For the text-containing cell, return its midpoint in (x, y) coordinate format. 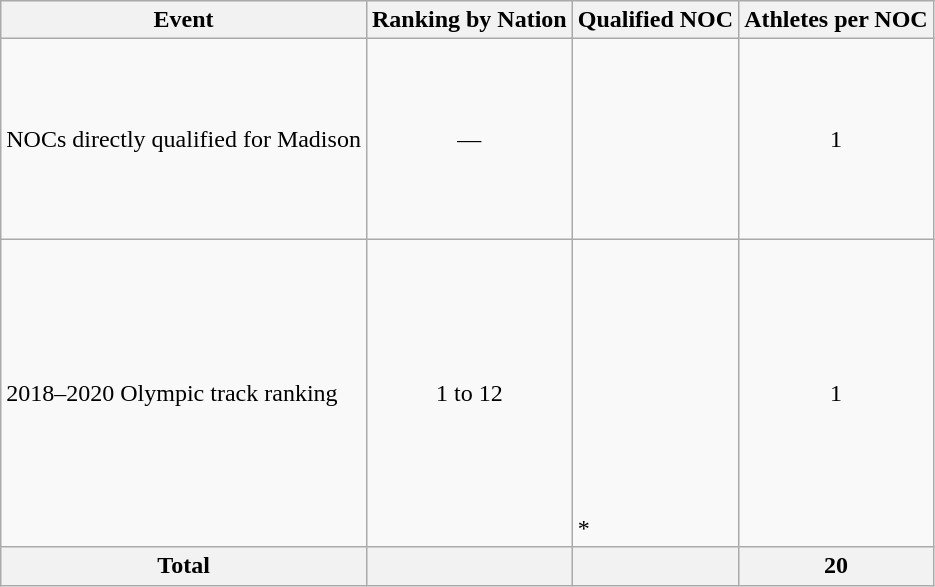
Ranking by Nation (469, 20)
— (469, 139)
Athletes per NOC (836, 20)
Event (184, 20)
* (655, 393)
1 to 12 (469, 393)
20 (836, 566)
Qualified NOC (655, 20)
NOCs directly qualified for Madison (184, 139)
2018–2020 Olympic track ranking (184, 393)
Total (184, 566)
